Locate the cell with the specified text and output its [X, Y] center coordinate. 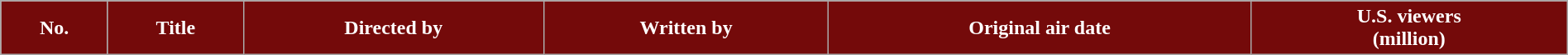
Original air date [1040, 28]
No. [55, 28]
Written by [686, 28]
Title [175, 28]
U.S. viewers(million) [1409, 28]
Directed by [394, 28]
